Pinpoint the cell where the given text exists, returning its [X, Y] midpoint coordinate. 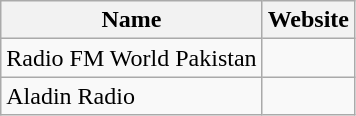
Name [132, 20]
Website [308, 20]
Aladin Radio [132, 96]
Radio FM World Pakistan [132, 58]
